Extract the [x, y] coordinate from the center of the cell holding the provided text.  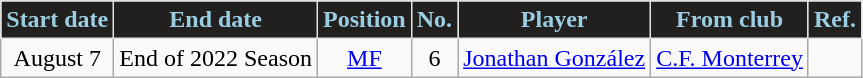
MF [365, 58]
From club [730, 20]
Player [554, 20]
No. [434, 20]
End of 2022 Season [216, 58]
6 [434, 58]
C.F. Monterrey [730, 58]
Ref. [834, 20]
Position [365, 20]
Start date [58, 20]
End date [216, 20]
August 7 [58, 58]
Jonathan González [554, 58]
